Output the [x, y] coordinate of the center of the cell containing the given text.  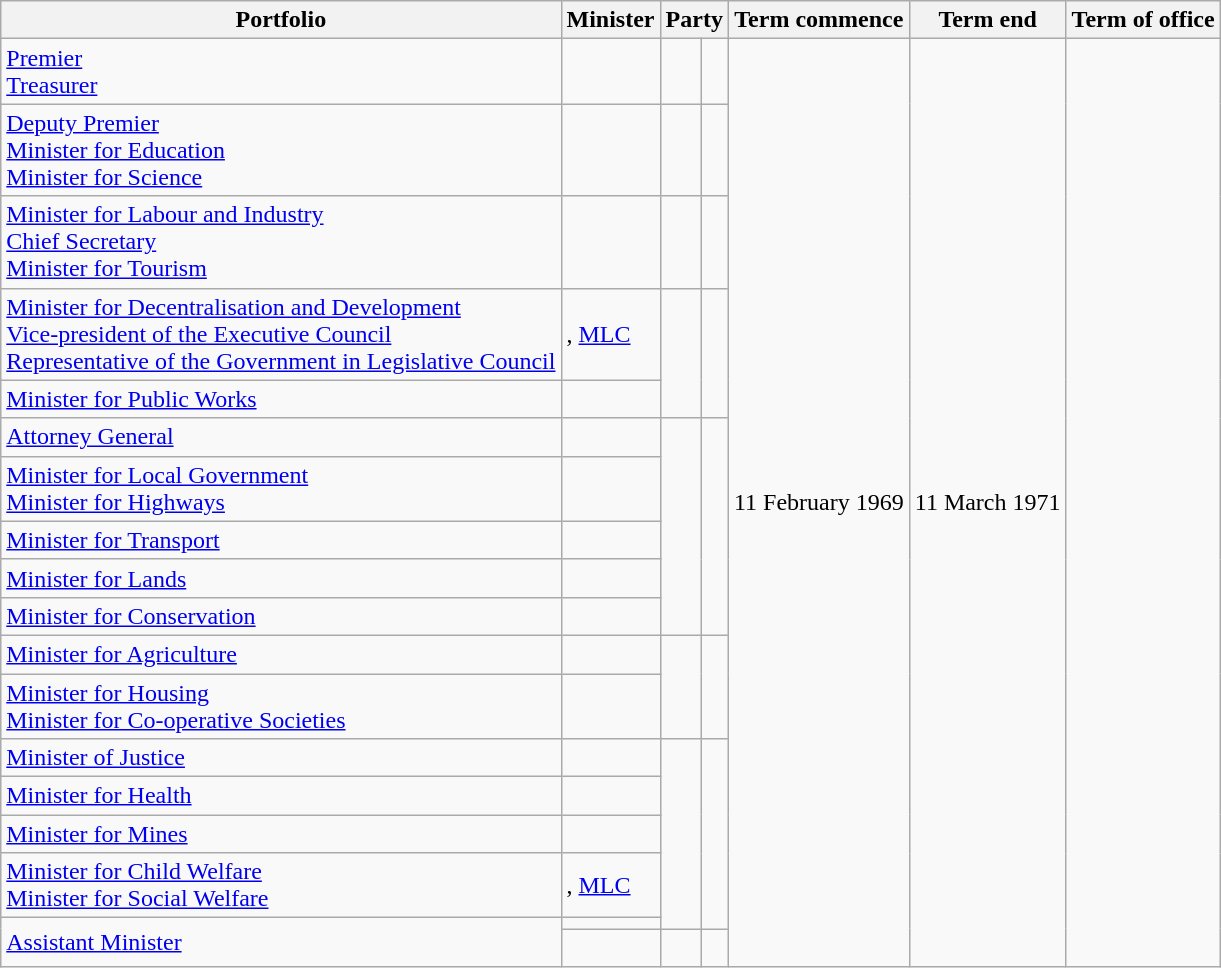
Minister for Agriculture [281, 654]
Term commence [818, 20]
Term of office [1143, 20]
Minister for Decentralisation and DevelopmentVice-president of the Executive CouncilRepresentative of the Government in Legislative Council [281, 334]
Attorney General [281, 437]
Minister for Public Works [281, 399]
Party [694, 20]
Minister [610, 20]
11 March 1971 [988, 503]
Minister for Lands [281, 578]
Minister for Child WelfareMinister for Social Welfare [281, 886]
Deputy PremierMinister for EducationMinister for Science [281, 150]
11 February 1969 [818, 503]
Minister for Labour and IndustryChief SecretaryMinister for Tourism [281, 242]
Portfolio [281, 20]
Minister for Health [281, 796]
Minister for Local GovernmentMinister for Highways [281, 488]
Minister for Conservation [281, 616]
Term end [988, 20]
Minister for Mines [281, 834]
Minister for HousingMinister for Co-operative Societies [281, 706]
Minister of Justice [281, 758]
PremierTreasurer [281, 72]
Minister for Transport [281, 540]
Assistant Minister [281, 942]
